Scan for the cell matching the given text and deliver its [x, y] coordinate at center. 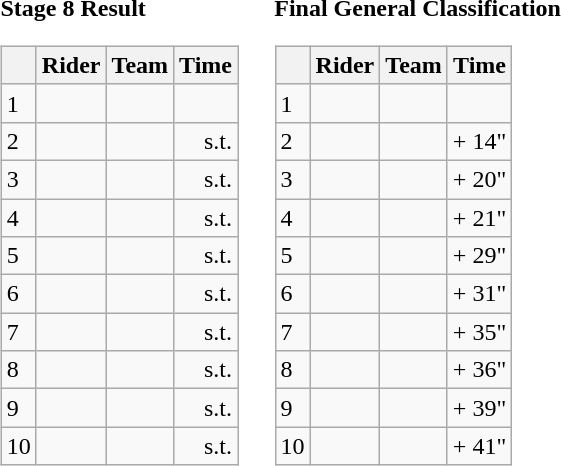
+ 20" [479, 179]
+ 39" [479, 408]
+ 35" [479, 332]
+ 14" [479, 141]
+ 36" [479, 370]
+ 41" [479, 446]
+ 31" [479, 294]
+ 21" [479, 217]
+ 29" [479, 256]
